Return [x, y] of the center of cell containing provided text 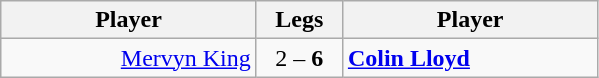
Legs [299, 20]
2 – 6 [299, 58]
Mervyn King [129, 58]
Colin Lloyd [470, 58]
